Pinpoint the cell where the given text exists, returning its [x, y] midpoint coordinate. 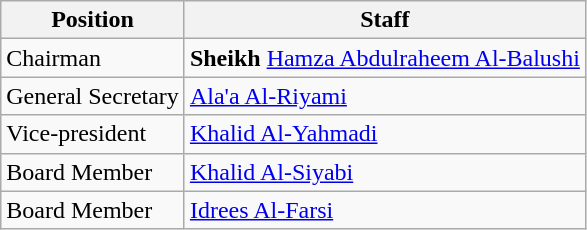
Idrees Al-Farsi [384, 210]
Sheikh Hamza Abdulraheem Al-Balushi [384, 58]
General Secretary [93, 96]
Khalid Al-Siyabi [384, 172]
Khalid Al-Yahmadi [384, 134]
Position [93, 20]
Chairman [93, 58]
Vice-president [93, 134]
Ala'a Al-Riyami [384, 96]
Staff [384, 20]
